Scan for the cell matching the given text and deliver its [x, y] coordinate at center. 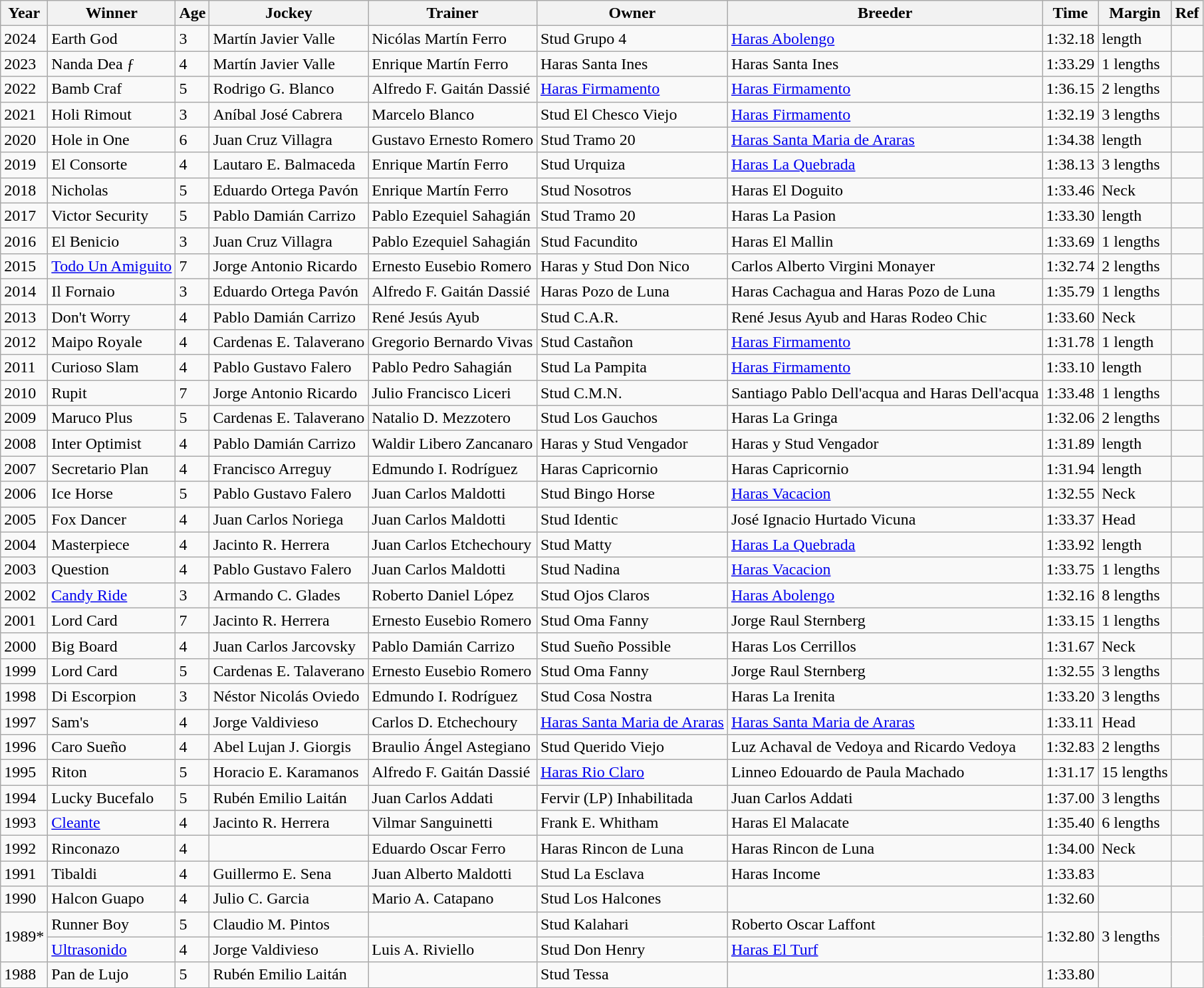
Nicólas Martín Ferro [453, 39]
Guillermo E. Sena [289, 874]
1:34.38 [1070, 140]
Stud La Esclava [632, 874]
Time [1070, 13]
José Ignacio Hurtado Vicuna [885, 519]
1:32.19 [1070, 114]
Rodrigo G. Blanco [289, 89]
2006 [24, 494]
Hole in One [112, 140]
2020 [24, 140]
Victor Security [112, 215]
1:33.83 [1070, 874]
Stud Castañon [632, 342]
El Benicio [112, 241]
Haras El Turf [885, 949]
Stud El Chesco Viejo [632, 114]
Luz Achaval de Vedoya and Ricardo Vedoya [885, 747]
Inter Optimist [112, 443]
Abel Lujan J. Giorgis [289, 747]
2021 [24, 114]
Don't Worry [112, 317]
1 length [1135, 342]
1:32.06 [1070, 418]
Rinconazo [112, 848]
Trainer [453, 13]
2004 [24, 545]
1:31.67 [1070, 646]
1:33.30 [1070, 215]
Marcelo Blanco [453, 114]
1996 [24, 747]
1:33.37 [1070, 519]
Ref [1187, 13]
Juan Alberto Maldotti [453, 874]
Santiago Pablo Dell'acqua and Haras Dell'acqua [885, 393]
1:31.94 [1070, 469]
1993 [24, 823]
2018 [24, 190]
Pablo Pedro Sahagián [453, 368]
Cleante [112, 823]
Nicholas [112, 190]
Julio C. Garcia [289, 899]
1:33.11 [1070, 721]
Haras La Irenita [885, 696]
Stud Querido Viejo [632, 747]
Haras La Pasion [885, 215]
1:32.80 [1070, 937]
1:33.80 [1070, 975]
Caro Sueño [112, 747]
1:33.20 [1070, 696]
2016 [24, 241]
Haras Rio Claro [632, 773]
1:32.60 [1070, 899]
Ice Horse [112, 494]
Claudio M. Pintos [289, 924]
6 lengths [1135, 823]
2015 [24, 266]
Stud Cosa Nostra [632, 696]
Haras Pozo de Luna [632, 291]
Stud Tessa [632, 975]
Julio Francisco Liceri [453, 393]
Fervir (LP) Inhabilitada [632, 798]
Rupit [112, 393]
2002 [24, 595]
Masterpiece [112, 545]
1:38.13 [1070, 165]
Luis A. Riviello [453, 949]
2011 [24, 368]
2012 [24, 342]
Haras El Doguito [885, 190]
Jockey [289, 13]
Néstor Nicolás Oviedo [289, 696]
1:34.00 [1070, 848]
Carlos D. Etchechoury [453, 721]
1:33.69 [1070, 241]
Owner [632, 13]
Lucky Bucefalo [112, 798]
Haras La Gringa [885, 418]
Stud Nadina [632, 570]
Holi Rimout [112, 114]
1:33.29 [1070, 64]
2001 [24, 620]
Margin [1135, 13]
1:32.18 [1070, 39]
Haras Income [885, 874]
Stud Matty [632, 545]
Haras y Stud Don Nico [632, 266]
Roberto Daniel López [453, 595]
Natalio D. Mezzotero [453, 418]
2013 [24, 317]
6 [193, 140]
Braulio Ángel Astegiano [453, 747]
Gustavo Ernesto Romero [453, 140]
1:33.46 [1070, 190]
El Consorte [112, 165]
Big Board [112, 646]
Stud Don Henry [632, 949]
2022 [24, 89]
Haras El Malacate [885, 823]
1999 [24, 671]
Ultrasonido [112, 949]
Earth God [112, 39]
Curioso Slam [112, 368]
Age [193, 13]
Stud C.A.R. [632, 317]
Runner Boy [112, 924]
Haras Cachagua and Haras Pozo de Luna [885, 291]
Roberto Oscar Laffont [885, 924]
2005 [24, 519]
1:36.15 [1070, 89]
Juan Carlos Jarcovsky [289, 646]
René Jesus Ayub and Haras Rodeo Chic [885, 317]
1:32.74 [1070, 266]
Riton [112, 773]
2009 [24, 418]
Sam's [112, 721]
Lautaro E. Balmaceda [289, 165]
Juan Carlos Etchechoury [453, 545]
Armando C. Glades [289, 595]
1989* [24, 937]
Vilmar Sanguinetti [453, 823]
Stud Urquiza [632, 165]
Nanda Dea ƒ [112, 64]
Mario A. Catapano [453, 899]
2000 [24, 646]
Breeder [885, 13]
Stud Facundito [632, 241]
1994 [24, 798]
1992 [24, 848]
Juan Carlos Noriega [289, 519]
2003 [24, 570]
15 lengths [1135, 773]
Il Fornaio [112, 291]
Candy Ride [112, 595]
1997 [24, 721]
Haras El Mallin [885, 241]
Halcon Guapo [112, 899]
1:31.89 [1070, 443]
Fox Dancer [112, 519]
1:31.17 [1070, 773]
2008 [24, 443]
1990 [24, 899]
Stud Identic [632, 519]
Horacio E. Karamanos [289, 773]
Francisco Arreguy [289, 469]
1:31.78 [1070, 342]
1:32.83 [1070, 747]
1:35.79 [1070, 291]
Secretario Plan [112, 469]
1:33.15 [1070, 620]
Stud Ojos Claros [632, 595]
2023 [24, 64]
2014 [24, 291]
1998 [24, 696]
1:32.16 [1070, 595]
Carlos Alberto Virgini Monayer [885, 266]
2007 [24, 469]
1:35.40 [1070, 823]
1991 [24, 874]
1988 [24, 975]
Di Escorpion [112, 696]
Question [112, 570]
2024 [24, 39]
1:33.92 [1070, 545]
Stud Los Halcones [632, 899]
Todo Un Amiguito [112, 266]
Maipo Royale [112, 342]
Eduardo Oscar Ferro [453, 848]
Stud Nosotros [632, 190]
1:37.00 [1070, 798]
2019 [24, 165]
Pan de Lujo [112, 975]
Frank E. Whitham [632, 823]
1:33.10 [1070, 368]
1:33.48 [1070, 393]
Stud Sueño Possible [632, 646]
Stud La Pampita [632, 368]
Gregorio Bernardo Vivas [453, 342]
2017 [24, 215]
Waldir Libero Zancanaro [453, 443]
8 lengths [1135, 595]
René Jesús Ayub [453, 317]
Linneo Edouardo de Paula Machado [885, 773]
1995 [24, 773]
Maruco Plus [112, 418]
Stud Kalahari [632, 924]
Bamb Craf [112, 89]
Stud C.M.N. [632, 393]
Stud Los Gauchos [632, 418]
Haras Los Cerrillos [885, 646]
Tibaldi [112, 874]
1:33.60 [1070, 317]
Winner [112, 13]
Stud Bingo Horse [632, 494]
Stud Grupo 4 [632, 39]
Aníbal José Cabrera [289, 114]
1:33.75 [1070, 570]
2010 [24, 393]
Year [24, 13]
